Find where the given text appears and provide that cell's center as [X, Y] coordinate. 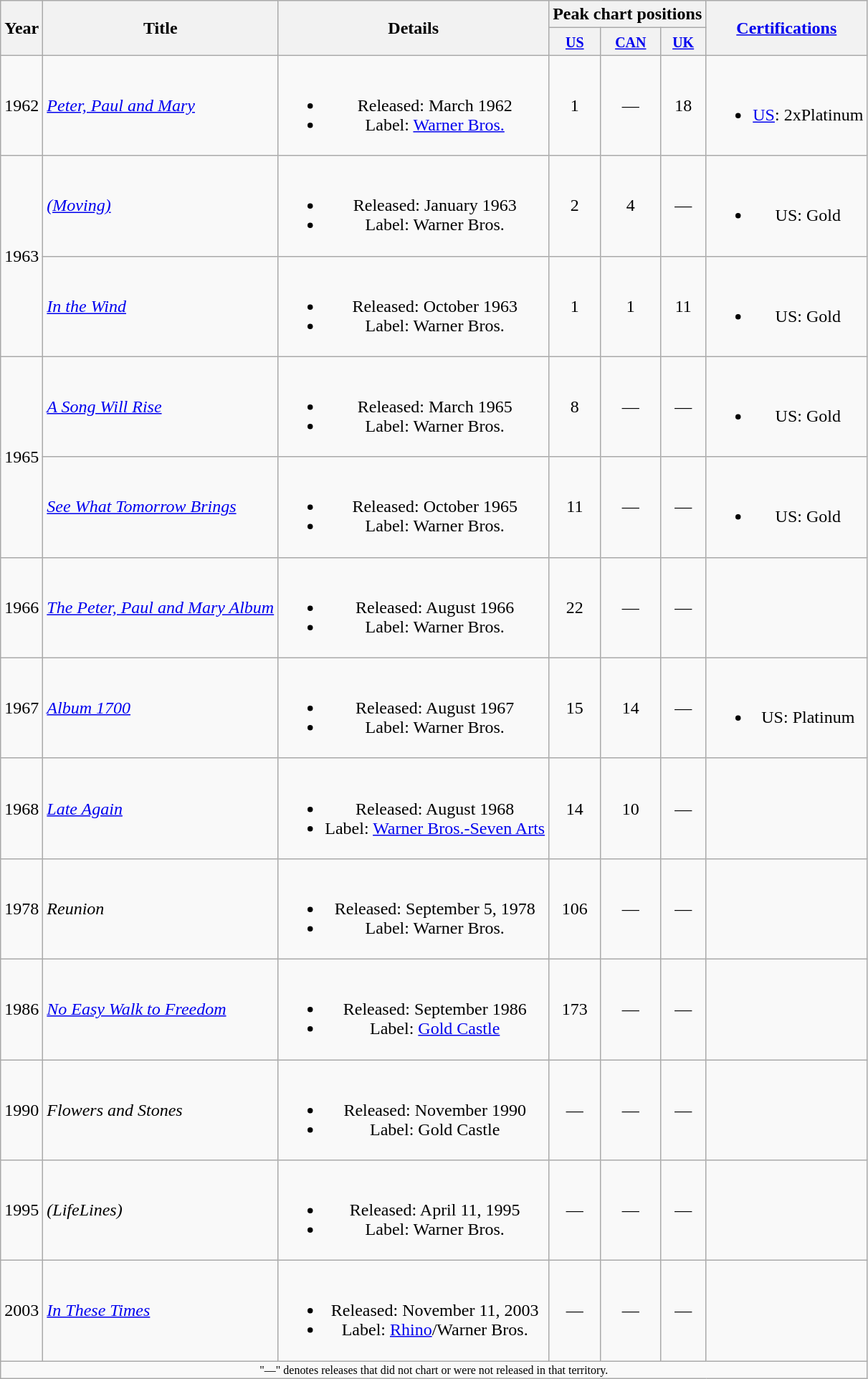
Released: October 1963Label: Warner Bros. [414, 306]
10 [631, 808]
Reunion [161, 909]
(Moving) [161, 206]
Flowers and Stones [161, 1110]
Details [414, 28]
1965 [22, 457]
Certifications [787, 28]
Released: March 1962Label: Warner Bros. [414, 105]
The Peter, Paul and Mary Album [161, 607]
Title [161, 28]
1968 [22, 808]
2 [575, 206]
1962 [22, 105]
Peter, Paul and Mary [161, 105]
US: 2xPlatinum [787, 105]
1966 [22, 607]
173 [575, 1009]
Album 1700 [161, 708]
Released: September 1986Label: Gold Castle [414, 1009]
UK [684, 42]
Released: November 11, 2003Label: Rhino/Warner Bros. [414, 1311]
Released: November 1990Label: Gold Castle [414, 1110]
Year [22, 28]
1963 [22, 256]
22 [575, 607]
Released: January 1963Label: Warner Bros. [414, 206]
Released: August 1968Label: Warner Bros.-Seven Arts [414, 808]
2003 [22, 1311]
8 [575, 407]
A Song Will Rise [161, 407]
1990 [22, 1110]
1978 [22, 909]
No Easy Walk to Freedom [161, 1009]
Released: September 5, 1978Label: Warner Bros. [414, 909]
4 [631, 206]
15 [575, 708]
18 [684, 105]
Late Again [161, 808]
In the Wind [161, 306]
Released: April 11, 1995Label: Warner Bros. [414, 1210]
106 [575, 909]
1995 [22, 1210]
1967 [22, 708]
(LifeLines) [161, 1210]
In These Times [161, 1311]
"—" denotes releases that did not chart or were not released in that territory. [434, 1370]
US: Platinum [787, 708]
1986 [22, 1009]
Released: March 1965Label: Warner Bros. [414, 407]
US [575, 42]
CAN [631, 42]
See What Tomorrow Brings [161, 507]
Peak chart positions [628, 14]
Released: August 1966Label: Warner Bros. [414, 607]
Released: October 1965Label: Warner Bros. [414, 507]
Released: August 1967Label: Warner Bros. [414, 708]
